Return the [x, y] coordinate for the center point of the cell that contains the specified text.  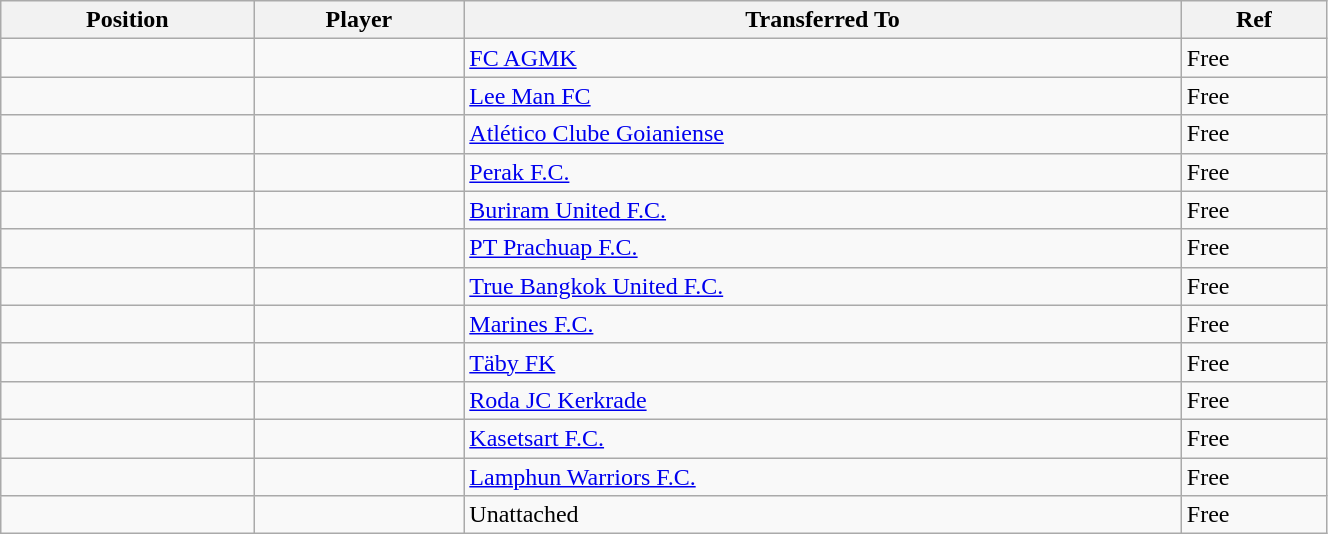
Player [359, 20]
Position [128, 20]
Kasetsart F.C. [823, 438]
Täby FK [823, 362]
Roda JC Kerkrade [823, 400]
True Bangkok United F.C. [823, 286]
Transferred To [823, 20]
Lamphun Warriors F.C. [823, 477]
FC AGMK [823, 58]
Atlético Clube Goianiense [823, 134]
Unattached [823, 515]
PT Prachuap F.C. [823, 248]
Ref [1254, 20]
Marines F.C. [823, 324]
Lee Man FC [823, 96]
Perak F.C. [823, 172]
Buriram United F.C. [823, 210]
